Scan for the cell matching the given text and deliver its (x, y) coordinate at center. 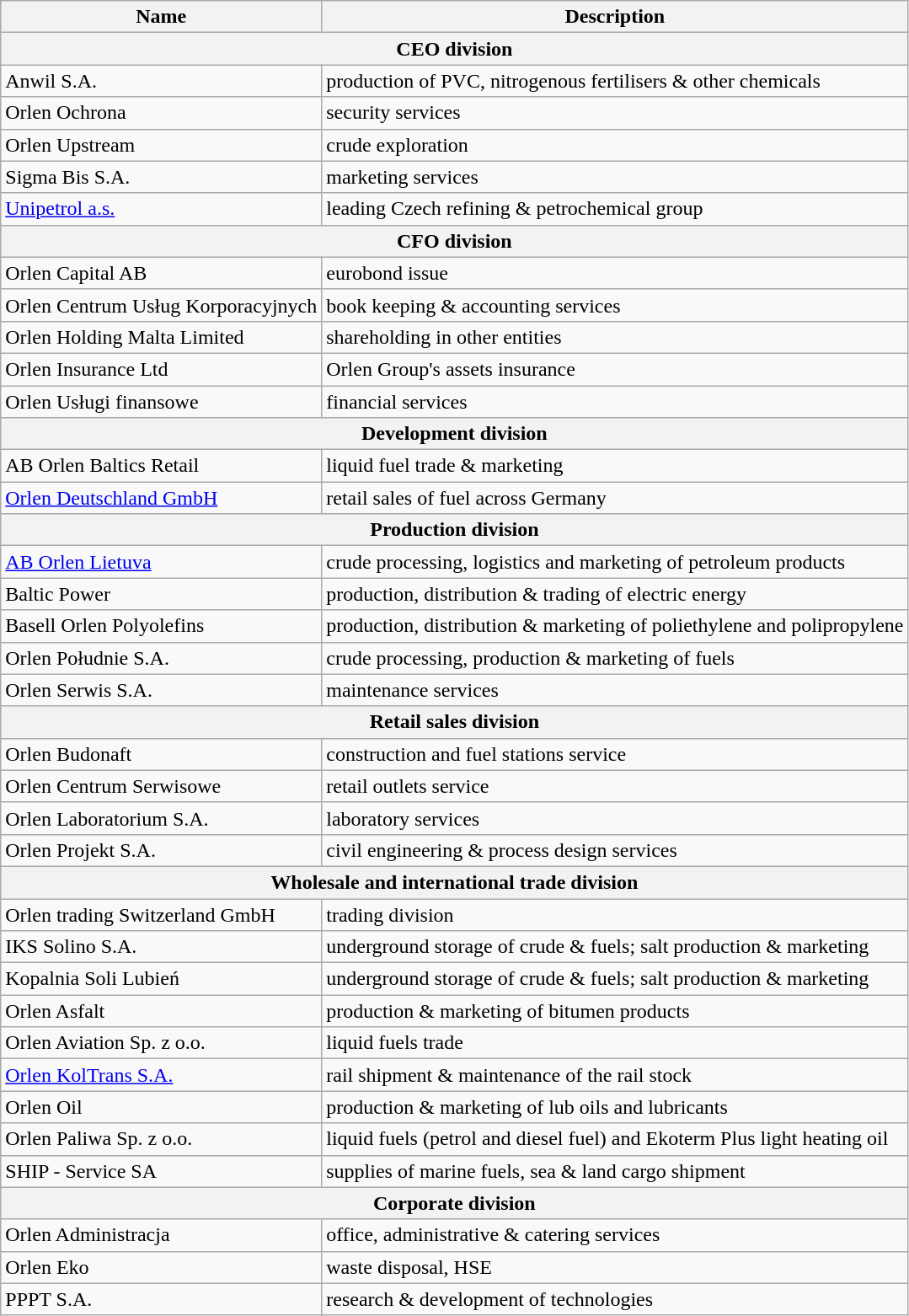
Orlen Capital AB (162, 273)
financial services (615, 402)
Name (162, 17)
Orlen Oil (162, 1107)
Basell Orlen Polyolefins (162, 626)
Orlen Projekt S.A. (162, 850)
Orlen Holding Malta Limited (162, 337)
liquid fuels trade (615, 1043)
Retail sales division (455, 722)
IKS Solino S.A. (162, 947)
Corporate division (455, 1203)
Wholesale and international trade division (455, 882)
leading Czech refining & petrochemical group (615, 209)
supplies of marine fuels, sea & land cargo shipment (615, 1171)
retail outlets service (615, 786)
Orlen Południe S.A. (162, 658)
Orlen Asfalt (162, 1011)
CEO division (455, 49)
eurobond issue (615, 273)
Sigma Bis S.A. (162, 177)
Development division (455, 434)
security services (615, 113)
Unipetrol a.s. (162, 209)
Anwil S.A. (162, 81)
marketing services (615, 177)
production of PVC, nitrogenous fertilisers & other chemicals (615, 81)
PPPT S.A. (162, 1299)
Orlen Serwis S.A. (162, 690)
Orlen Eko (162, 1267)
production & marketing of bitumen products (615, 1011)
research & development of technologies (615, 1299)
production & marketing of lub oils and lubricants (615, 1107)
CFO division (455, 241)
shareholding in other entities (615, 337)
retail sales of fuel across Germany (615, 498)
crude exploration (615, 145)
Orlen Usługi finansowe (162, 402)
Orlen Aviation Sp. z o.o. (162, 1043)
Orlen Budonaft (162, 754)
Orlen Ochrona (162, 113)
Orlen Centrum Serwisowe (162, 786)
Orlen Paliwa Sp. z o.o. (162, 1139)
construction and fuel stations service (615, 754)
SHIP - Service SA (162, 1171)
liquid fuels (petrol and diesel fuel) and Ekoterm Plus light heating oil (615, 1139)
Orlen Group's assets insurance (615, 369)
laboratory services (615, 818)
Orlen Insurance Ltd (162, 369)
rail shipment & maintenance of the rail stock (615, 1075)
liquid fuel trade & marketing (615, 466)
waste disposal, HSE (615, 1267)
civil engineering & process design services (615, 850)
Orlen Centrum Usług Korporacyjnych (162, 305)
crude processing, production & marketing of fuels (615, 658)
trading division (615, 914)
Orlen Deutschland GmbH (162, 498)
Orlen Administracja (162, 1235)
Production division (455, 530)
Orlen Upstream (162, 145)
Orlen KolTrans S.A. (162, 1075)
office, administrative & catering services (615, 1235)
maintenance services (615, 690)
crude processing, logistics and marketing of petroleum products (615, 562)
production, distribution & marketing of poliethylene and polipropylene (615, 626)
Description (615, 17)
Kopalnia Soli Lubień (162, 979)
Baltic Power (162, 594)
Orlen trading Switzerland GmbH (162, 914)
Orlen Laboratorium S.A. (162, 818)
production, distribution & trading of electric energy (615, 594)
book keeping & accounting services (615, 305)
AB Orlen Lietuva (162, 562)
AB Orlen Baltics Retail (162, 466)
